Detect which cell encompasses the target text, then output its (x, y) center coordinate. 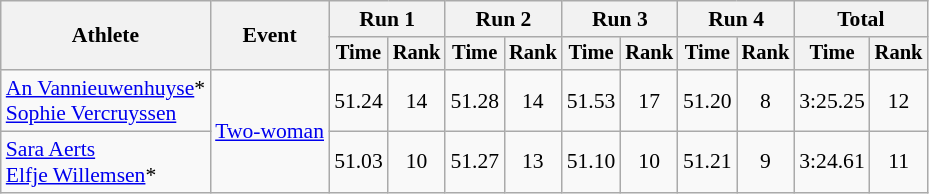
9 (766, 162)
51.03 (358, 162)
51.21 (708, 162)
11 (899, 162)
3:25.25 (832, 100)
8 (766, 100)
51.10 (592, 162)
Run 1 (387, 19)
Total (860, 19)
Run 4 (736, 19)
Run 3 (620, 19)
Run 2 (503, 19)
51.24 (358, 100)
12 (899, 100)
51.27 (474, 162)
Two-woman (270, 131)
51.20 (708, 100)
Athlete (106, 36)
3:24.61 (832, 162)
Sara AertsElfje Willemsen* (106, 162)
Event (270, 36)
17 (649, 100)
13 (533, 162)
51.53 (592, 100)
51.28 (474, 100)
An Vannieuwenhuyse*Sophie Vercruyssen (106, 100)
